Output the [x, y] coordinate of the center of the cell containing the given text.  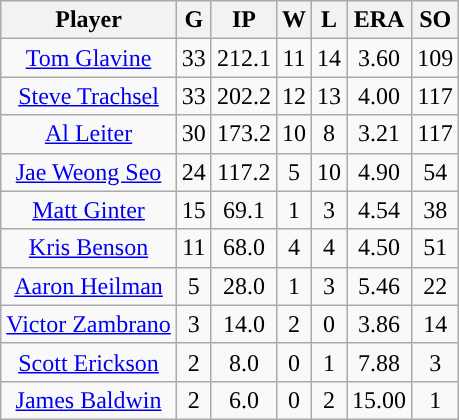
Victor Zambrano [89, 324]
24 [194, 172]
Matt Ginter [89, 210]
212.1 [244, 58]
James Baldwin [89, 400]
68.0 [244, 248]
8 [330, 134]
3.21 [380, 134]
7.88 [380, 362]
117.2 [244, 172]
Scott Erickson [89, 362]
69.1 [244, 210]
6.0 [244, 400]
5.46 [380, 286]
3.60 [380, 58]
IP [244, 20]
173.2 [244, 134]
28.0 [244, 286]
109 [436, 58]
ERA [380, 20]
30 [194, 134]
4.54 [380, 210]
Al Leiter [89, 134]
51 [436, 248]
Tom Glavine [89, 58]
22 [436, 286]
54 [436, 172]
4.50 [380, 248]
15.00 [380, 400]
G [194, 20]
SO [436, 20]
38 [436, 210]
4.90 [380, 172]
202.2 [244, 96]
Kris Benson [89, 248]
4.00 [380, 96]
15 [194, 210]
L [330, 20]
3.86 [380, 324]
Aaron Heilman [89, 286]
13 [330, 96]
W [294, 20]
8.0 [244, 362]
Player [89, 20]
Jae Weong Seo [89, 172]
12 [294, 96]
Steve Trachsel [89, 96]
14.0 [244, 324]
